Determine the [x, y] coordinate at the center of the cell enclosing the given text.  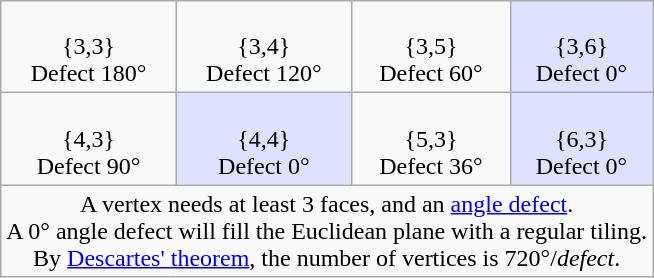
{3,5}Defect 60° [432, 47]
{5,3}Defect 36° [432, 139]
{3,3}Defect 180° [88, 47]
{4,3}Defect 90° [88, 139]
{6,3}Defect 0° [581, 139]
{3,4}Defect 120° [264, 47]
{3,6}Defect 0° [581, 47]
{4,4}Defect 0° [264, 139]
